Detect which cell encompasses the target text, then output its (X, Y) center coordinate. 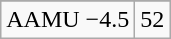
AAMU −4.5 (68, 20)
52 (152, 20)
